Pinpoint the cell where the given text exists, returning its [X, Y] midpoint coordinate. 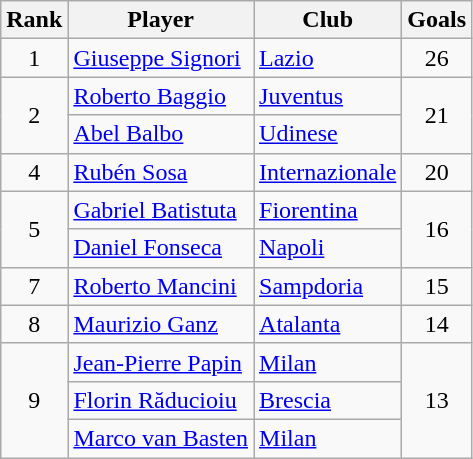
21 [437, 115]
Brescia [328, 400]
Gabriel Batistuta [161, 210]
Rubén Sosa [161, 172]
Rank [34, 20]
Giuseppe Signori [161, 58]
8 [34, 324]
9 [34, 400]
Marco van Basten [161, 438]
Lazio [328, 58]
16 [437, 229]
Abel Balbo [161, 134]
Daniel Fonseca [161, 248]
26 [437, 58]
15 [437, 286]
13 [437, 400]
5 [34, 229]
Atalanta [328, 324]
Udinese [328, 134]
Player [161, 20]
Roberto Mancini [161, 286]
1 [34, 58]
Club [328, 20]
4 [34, 172]
2 [34, 115]
Florin Răducioiu [161, 400]
Internazionale [328, 172]
Napoli [328, 248]
Sampdoria [328, 286]
Maurizio Ganz [161, 324]
Fiorentina [328, 210]
Roberto Baggio [161, 96]
Goals [437, 20]
Jean-Pierre Papin [161, 362]
14 [437, 324]
Juventus [328, 96]
20 [437, 172]
7 [34, 286]
